For the text-containing cell, return its midpoint in [x, y] coordinate format. 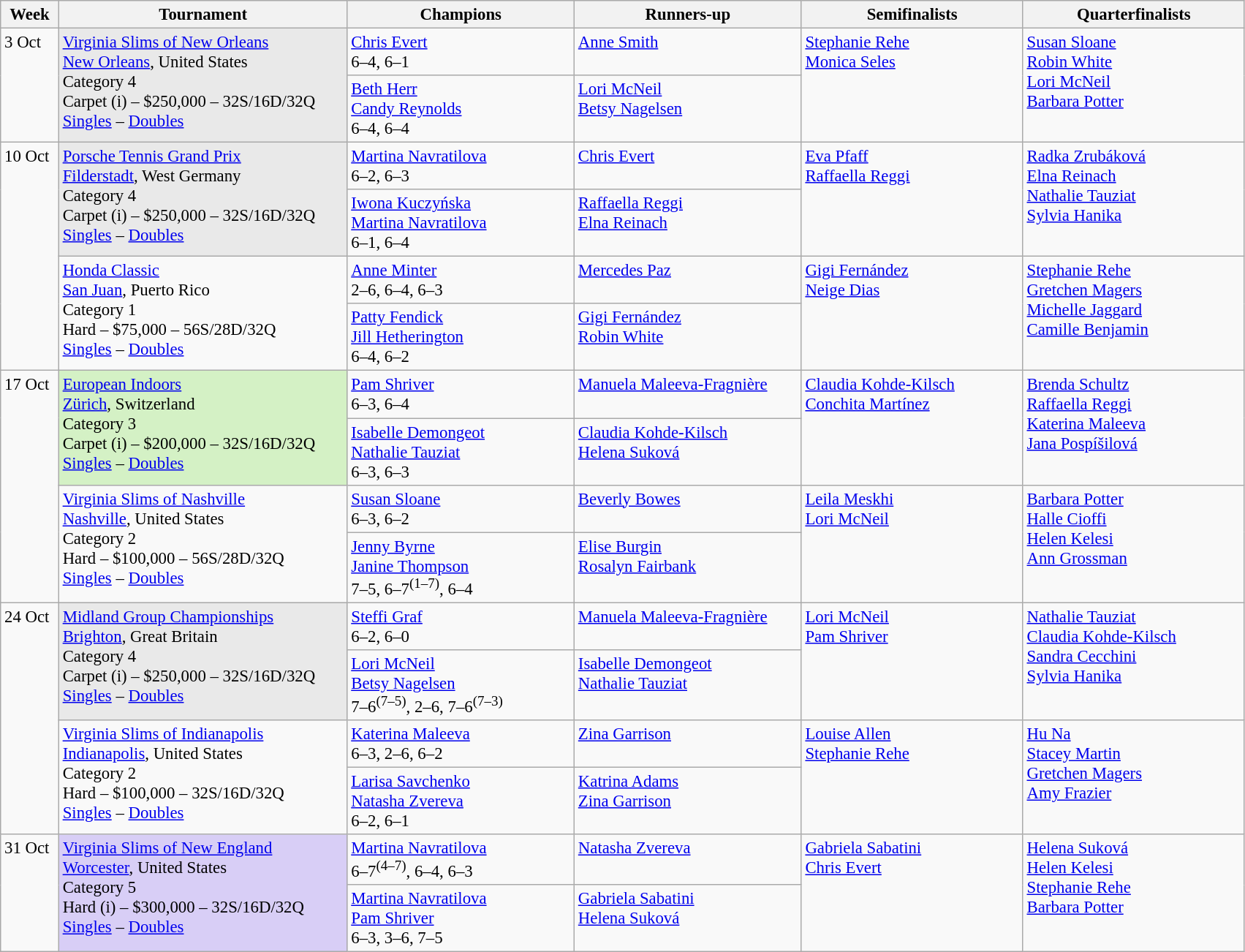
Steffi Graf 6–2, 6–0 [461, 626]
Elise Burgin Rosalyn Fairbank [689, 567]
Anne Minter 2–6, 6–4, 6–3 [461, 281]
24 Oct [30, 718]
Eva Pfaff Raffaella Reggi [912, 200]
European IndoorsZürich, SwitzerlandCategory 3 Carpet (i) – $200,000 – 32S/16D/32Q Singles – Doubles [203, 428]
Gigi Fernández Neige Dias [912, 314]
Isabelle Demongeot Nathalie Tauziat [689, 685]
Virginia Slims of IndianapolisIndianapolis, United StatesCategory 2 Hard – $100,000 – 32S/16D/32Q Singles – Doubles [203, 777]
Raffaella Reggi Elna Reinach [689, 223]
Hu Na Stacey Martin Gretchen Magers Amy Frazier [1133, 777]
Beth Herr Candy Reynolds6–4, 6–4 [461, 109]
Virginia Slims of New EnglandWorcester, United States Category 5 Hard (i) – $300,000 – 32S/16D/32Q Singles – Doubles [203, 894]
Helena Suková Helen Kelesi Stephanie Rehe Barbara Potter [1133, 894]
Gigi Fernández Robin White [689, 338]
Isabelle Demongeot Nathalie Tauziat6–3, 6–3 [461, 452]
Iwona Kuczyńska Martina Navratilova 6–1, 6–4 [461, 223]
Claudia Kohde-Kilsch Conchita Martínez [912, 428]
Patty Fendick Jill Hetherington 6–4, 6–2 [461, 338]
Champions [461, 15]
Martina Navratilova 6–7(4–7), 6–4, 6–3 [461, 860]
Leila Meskhi Lori McNeil [912, 544]
Chris Evert [689, 167]
Semifinalists [912, 15]
Virginia Slims of NashvilleNashville, United StatesCategory 2 Hard – $100,000 – 56S/28D/32Q Singles – Doubles [203, 544]
Anne Smith [689, 53]
Midland Group ChampionshipsBrighton, Great BritainCategory 4 Carpet (i) – $250,000 – 32S/16D/32Q Singles – Doubles [203, 661]
Katrina Adams Zina Garrison [689, 801]
Gabriela Sabatini Helena Suková [689, 918]
Stephanie Rehe Gretchen Magers Michelle Jaggard Camille Benjamin [1133, 314]
Chris Evert6–4, 6–1 [461, 53]
Lori McNeil Betsy Nagelsen 7–6(7–5), 2–6, 7–6(7–3) [461, 685]
Virginia Slims of New OrleansNew Orleans, United StatesCategory 4 Carpet (i) – $250,000 – 32S/16D/32Q Singles – Doubles [203, 86]
Porsche Tennis Grand PrixFilderstadt, West Germany Category 4 Carpet (i) – $250,000 – 32S/16D/32Q Singles – Doubles [203, 200]
Martina Navratilova Pam Shriver 6–3, 3–6, 7–5 [461, 918]
Brenda Schultz Raffaella Reggi Katerina Maleeva Jana Pospíšilová [1133, 428]
Nathalie Tauziat Claudia Kohde-Kilsch Sandra Cecchini Sylvia Hanika [1133, 661]
Larisa Savchenko Natasha Zvereva6–2, 6–1 [461, 801]
31 Oct [30, 894]
Runners-up [689, 15]
Jenny Byrne Janine Thompson7–5, 6–7(1–7), 6–4 [461, 567]
Lori McNeil Pam Shriver [912, 661]
10 Oct [30, 257]
Gabriela Sabatini Chris Evert [912, 894]
Zina Garrison [689, 744]
Honda ClassicSan Juan, Puerto Rico Category 1 Hard – $75,000 – 56S/28D/32Q Singles – Doubles [203, 314]
Mercedes Paz [689, 281]
Louise Allen Stephanie Rehe [912, 777]
Tournament [203, 15]
Radka Zrubáková Elna Reinach Nathalie Tauziat Sylvia Hanika [1133, 200]
Lori McNeil Betsy Nagelsen [689, 109]
Week [30, 15]
17 Oct [30, 487]
Martina Navratilova 6–2, 6–3 [461, 167]
Susan Sloane Robin White Lori McNeil Barbara Potter [1133, 86]
Natasha Zvereva [689, 860]
Pam Shriver6–3, 6–4 [461, 395]
Susan Sloane6–3, 6–2 [461, 509]
3 Oct [30, 86]
Claudia Kohde-Kilsch Helena Suková [689, 452]
Barbara Potter Halle Cioffi Helen Kelesi Ann Grossman [1133, 544]
Katerina Maleeva6–3, 2–6, 6–2 [461, 744]
Quarterfinalists [1133, 15]
Beverly Bowes [689, 509]
Stephanie Rehe Monica Seles [912, 86]
